From the cell containing the given text, extract its center point as (X, Y) coordinate. 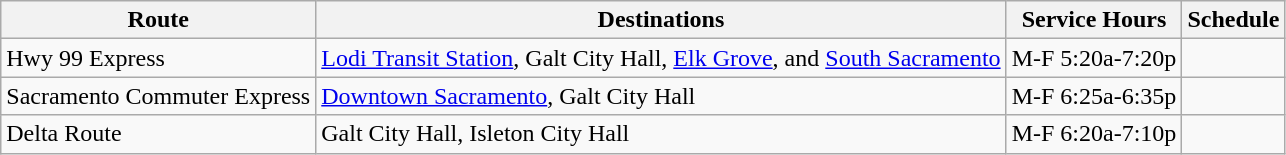
Schedule (1234, 20)
Sacramento Commuter Express (158, 96)
Hwy 99 Express (158, 58)
M-F 6:25a-6:35p (1094, 96)
M-F 6:20a-7:10p (1094, 134)
Downtown Sacramento, Galt City Hall (661, 96)
Destinations (661, 20)
Service Hours (1094, 20)
Route (158, 20)
Delta Route (158, 134)
M-F 5:20a-7:20p (1094, 58)
Galt City Hall, Isleton City Hall (661, 134)
Lodi Transit Station, Galt City Hall, Elk Grove, and South Sacramento (661, 58)
